Scan for the cell matching the given text and deliver its [X, Y] coordinate at center. 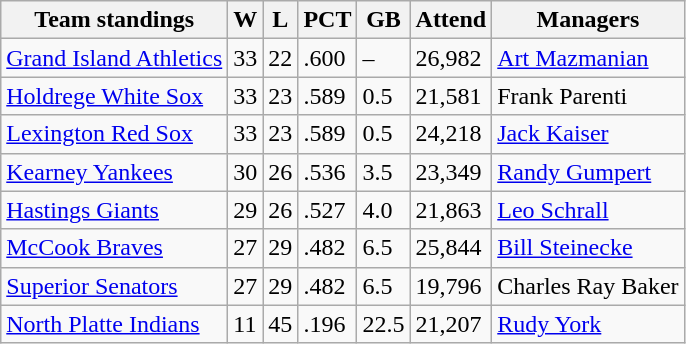
21,581 [451, 96]
Charles Ray Baker [588, 286]
24,218 [451, 134]
Team standings [114, 20]
Hastings Giants [114, 210]
GB [384, 20]
Frank Parenti [588, 96]
45 [280, 324]
McCook Braves [114, 248]
Jack Kaiser [588, 134]
.600 [328, 58]
Rudy York [588, 324]
.536 [328, 172]
Holdrege White Sox [114, 96]
Art Mazmanian [588, 58]
Grand Island Athletics [114, 58]
Superior Senators [114, 286]
4.0 [384, 210]
22 [280, 58]
19,796 [451, 286]
11 [246, 324]
Managers [588, 20]
21,863 [451, 210]
3.5 [384, 172]
Kearney Yankees [114, 172]
25,844 [451, 248]
21,207 [451, 324]
22.5 [384, 324]
.196 [328, 324]
Attend [451, 20]
Bill Steinecke [588, 248]
Leo Schrall [588, 210]
.527 [328, 210]
23,349 [451, 172]
Lexington Red Sox [114, 134]
– [384, 58]
PCT [328, 20]
Randy Gumpert [588, 172]
North Platte Indians [114, 324]
26,982 [451, 58]
W [246, 20]
30 [246, 172]
L [280, 20]
